From the cell containing the given text, extract its center point as [X, Y] coordinate. 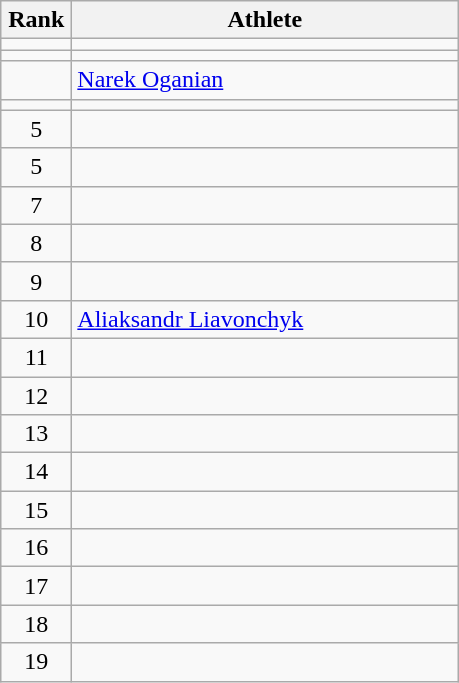
15 [36, 510]
16 [36, 548]
17 [36, 586]
Rank [36, 20]
10 [36, 319]
12 [36, 395]
18 [36, 624]
Athlete [265, 20]
8 [36, 243]
Narek Oganian [265, 80]
9 [36, 281]
11 [36, 357]
14 [36, 472]
Aliaksandr Liavonchyk [265, 319]
19 [36, 662]
13 [36, 434]
7 [36, 205]
